Locate the cell with the specified text and output its [x, y] center coordinate. 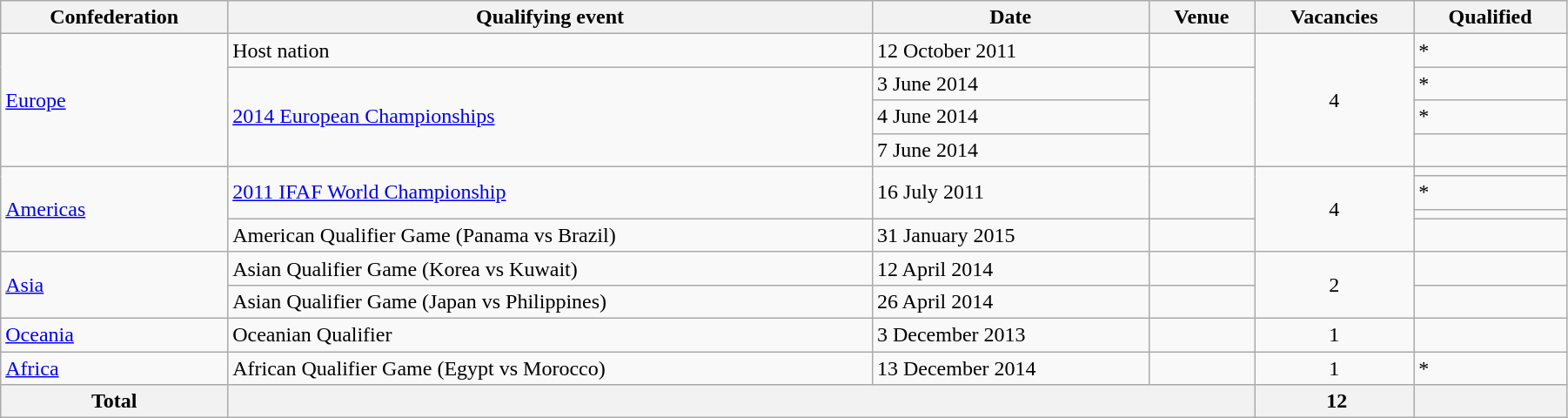
12 [1335, 401]
3 June 2014 [1010, 84]
Qualified [1491, 17]
13 December 2014 [1010, 368]
2 [1335, 285]
4 June 2014 [1010, 117]
Oceanian Qualifier [550, 334]
Qualifying event [550, 17]
Venue [1202, 17]
African Qualifier Game (Egypt vs Morocco) [550, 368]
Asian Qualifier Game (Japan vs Philippines) [550, 301]
2014 European Championships [550, 117]
26 April 2014 [1010, 301]
Confederation [115, 17]
Host nation [550, 51]
12 April 2014 [1010, 268]
Asia [115, 285]
2011 IFAF World Championship [550, 192]
12 October 2011 [1010, 51]
Europe [115, 100]
Total [115, 401]
3 December 2013 [1010, 334]
Americas [115, 209]
Africa [115, 368]
Asian Qualifier Game (Korea vs Kuwait) [550, 268]
Oceania [115, 334]
16 July 2011 [1010, 192]
American Qualifier Game (Panama vs Brazil) [550, 235]
7 June 2014 [1010, 150]
31 January 2015 [1010, 235]
Date [1010, 17]
Vacancies [1335, 17]
